Provide the [x, y] coordinate of the cell's center where the given text is located.  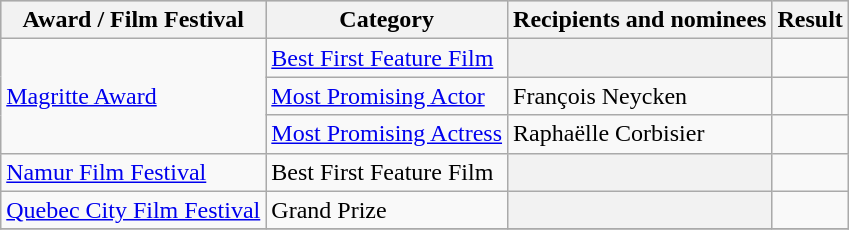
Quebec City Film Festival [134, 210]
Category [387, 20]
Grand Prize [387, 210]
Result [810, 20]
Most Promising Actress [387, 134]
Most Promising Actor [387, 96]
Magritte Award [134, 96]
Raphaëlle Corbisier [640, 134]
François Neycken [640, 96]
Recipients and nominees [640, 20]
Award / Film Festival [134, 20]
Namur Film Festival [134, 172]
